Return [x, y] of the center of cell containing provided text 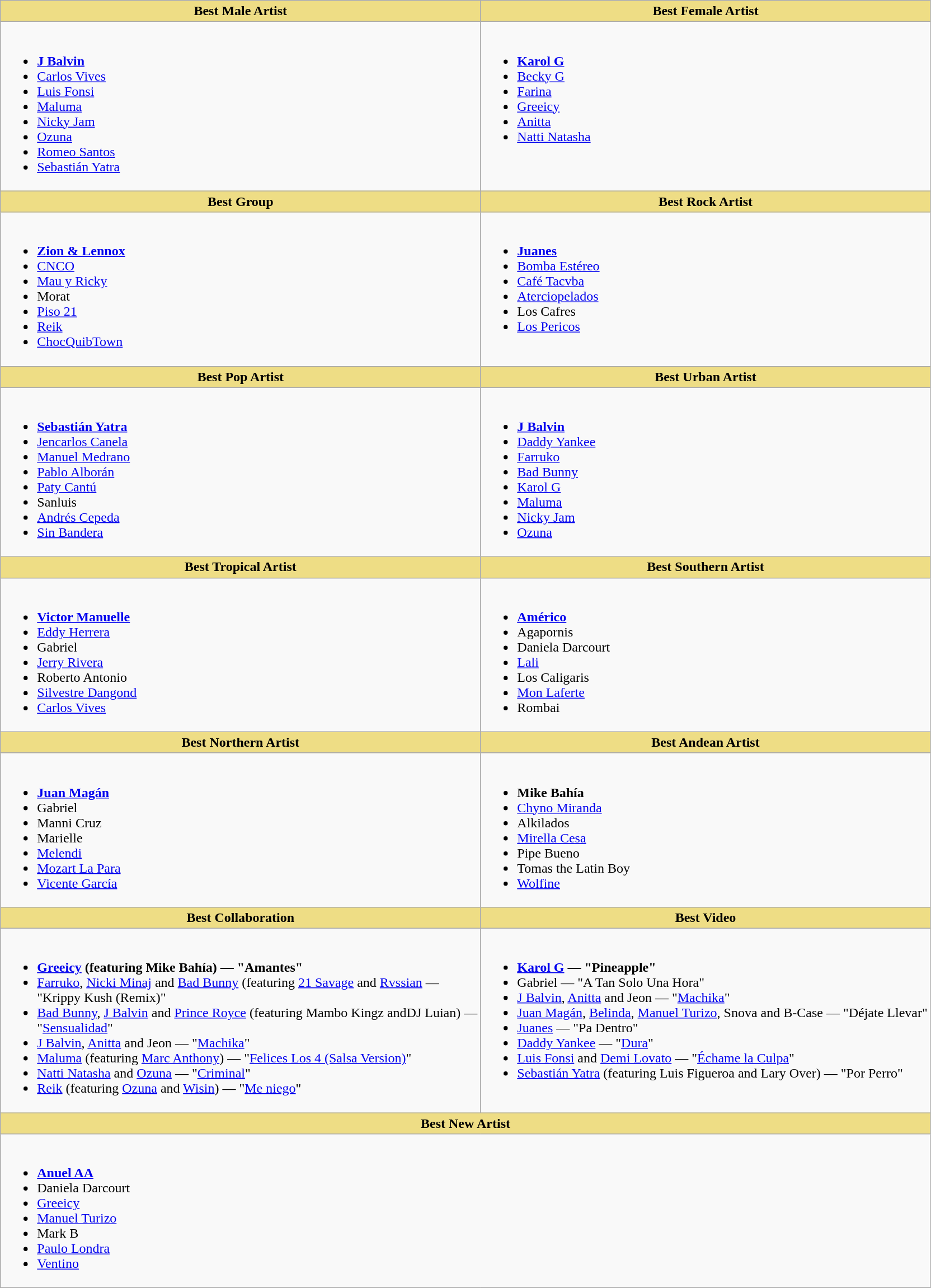
Juan MagánGabrielManni CruzMarielleMelendiMozart La ParaVicente García [241, 830]
Best Rock Artist [706, 202]
Best Female Artist [706, 11]
Best Andean Artist [706, 742]
Sebastián YatraJencarlos CanelaManuel MedranoPablo AlboránPaty CantúSanluisAndrés CepedaSin Bandera [241, 472]
Anuel AADaniela DarcourtGreeicyManuel TurizoMark BPaulo LondraVentino [465, 1211]
Best Northern Artist [241, 742]
Best Southern Artist [706, 567]
Best New Artist [465, 1123]
J BalvinDaddy YankeeFarrukoBad BunnyKarol GMalumaNicky JamOzuna [706, 472]
Victor ManuelleEddy HerreraGabrielJerry RiveraRoberto AntonioSilvestre DangondCarlos Vives [241, 655]
J BalvinCarlos VivesLuis FonsiMalumaNicky JamOzunaRomeo SantosSebastián Yatra [241, 106]
Best Tropical Artist [241, 567]
Best Group [241, 202]
Best Male Artist [241, 11]
AméricoAgapornisDaniela DarcourtLaliLos CaligarisMon LaferteRombai [706, 655]
Mike BahíaChyno MirandaAlkiladosMirella CesaPipe BuenoTomas the Latin BoyWolfine [706, 830]
Best Pop Artist [241, 377]
Best Urban Artist [706, 377]
Karol GBecky GFarinaGreeicyAnittaNatti Natasha [706, 106]
Best Collaboration [241, 917]
Zion & LennoxCNCOMau y RickyMoratPiso 21ReikChocQuibTown [241, 289]
JuanesBomba EstéreoCafé TacvbaAterciopeladosLos CafresLos Pericos [706, 289]
Best Video [706, 917]
